Extract the (X, Y) coordinate from the center of the cell holding the provided text.  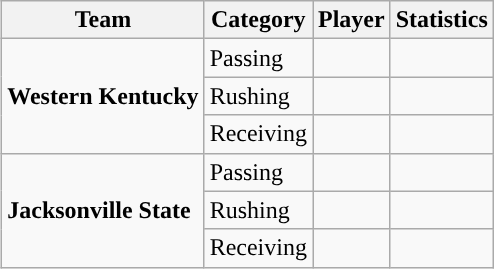
Team (103, 20)
Player (351, 20)
Category (258, 20)
Jacksonville State (103, 210)
Statistics (442, 20)
Western Kentucky (103, 96)
